Search for the cell housing the specified text and yield its (x, y) center coordinate. 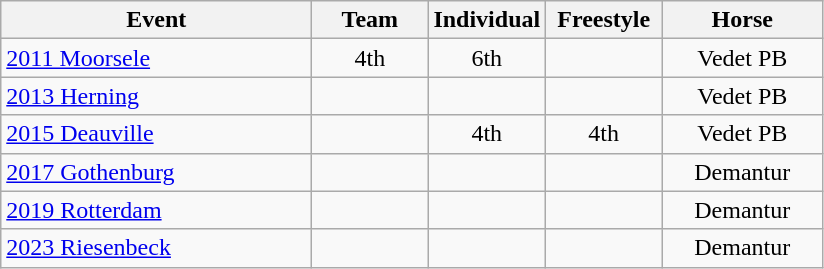
2017 Gothenburg (156, 172)
2011 Moorsele (156, 58)
Team (370, 20)
2023 Riesenbeck (156, 248)
2019 Rotterdam (156, 210)
Individual (487, 20)
6th (487, 58)
Freestyle (604, 20)
Event (156, 20)
2015 Deauville (156, 134)
2013 Herning (156, 96)
Horse (742, 20)
